From the cell containing the given text, extract its center point as (X, Y) coordinate. 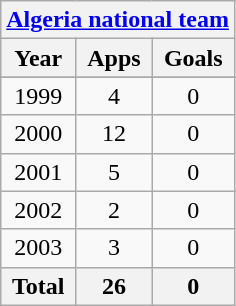
Total (38, 286)
2002 (38, 210)
4 (114, 96)
Goals (193, 58)
2000 (38, 134)
26 (114, 286)
2003 (38, 248)
Algeria national team (118, 20)
12 (114, 134)
2001 (38, 172)
Apps (114, 58)
5 (114, 172)
1999 (38, 96)
3 (114, 248)
2 (114, 210)
Year (38, 58)
